Identify which cell holds the provided text, then report its (x, y) central coordinate. 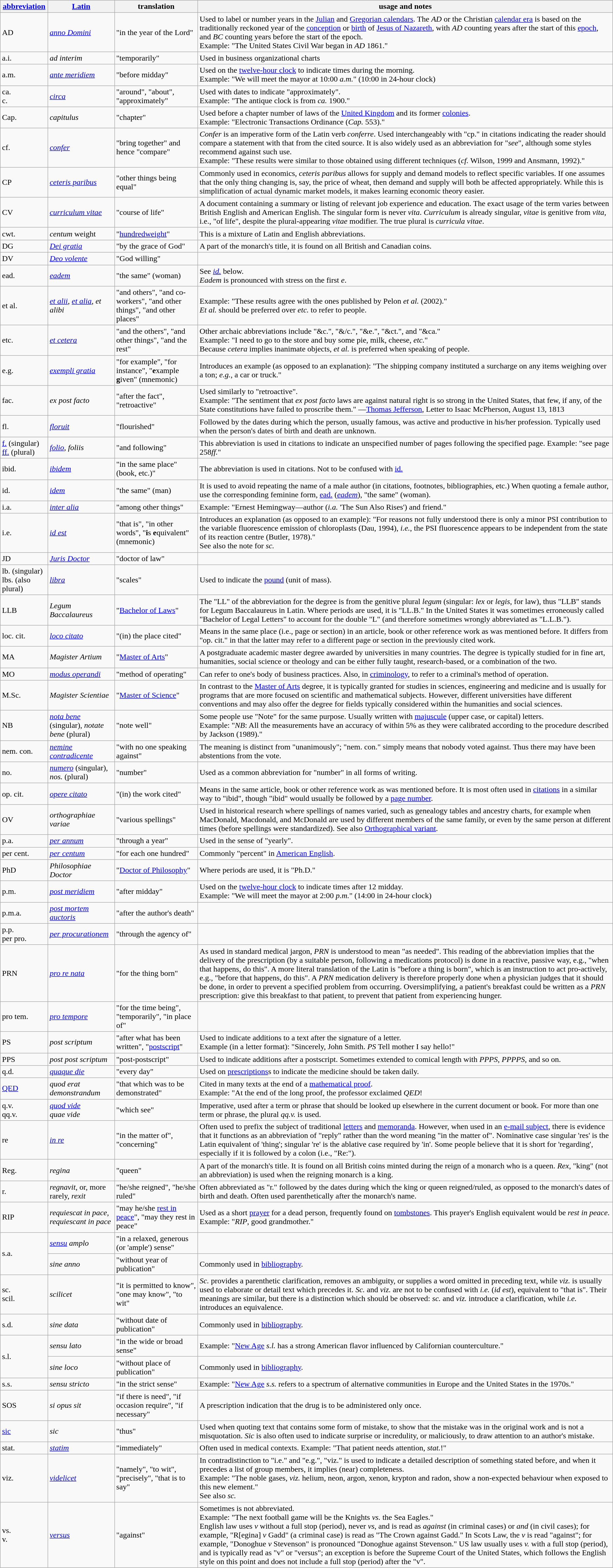
QED (24, 1089)
"Doctor of Philosophy" (157, 870)
Dei gratia (81, 246)
abbreviation (24, 7)
"after the author's death" (157, 913)
s.d. (24, 1325)
"by the grace of God" (157, 246)
"bring together" and hence "compare" (157, 147)
Used on prescriptionss to indicate the medicine should be taken daily. (405, 1072)
anno Domini (81, 32)
Magister Artium (81, 657)
"that is", "in other words", "is equivalent" (mnemonic) (157, 533)
"for example", "for instance", "example given" (mnemonic) (157, 370)
"post-postscript" (157, 1059)
idem (81, 490)
DV (24, 258)
"among other things" (157, 507)
"course of life" (157, 212)
"that which was to be demonstrated" (157, 1089)
confer (81, 147)
sensu stricto (81, 1384)
q.v.qq.v. (24, 1110)
post mortem auctoris (81, 913)
regnavit, or, more rarely, rexit (81, 1192)
quod erat demonstrandum (81, 1089)
This is a mixture of Latin and English abbreviations. (405, 234)
loc. cit. (24, 635)
f. (singular)ff. (plural) (24, 447)
ca.c. (24, 96)
"after the fact", "retroactive" (157, 401)
quaque die (81, 1072)
"in the wide or broad sense" (157, 1346)
ibid. (24, 469)
The abbreviation is used in citations. Not to be confused with id. (405, 469)
Legum Baccalaureus (81, 610)
nota bene (singular), notate bene (plural) (81, 726)
A prescription indication that the drug is to be administered only once. (405, 1405)
fac. (24, 401)
ceteris paribus (81, 182)
"doctor of law" (157, 558)
statim (81, 1448)
SOS (24, 1405)
ante meridiem (81, 75)
per centum (81, 853)
See id. below.Eadem is pronounced with stress on the first e. (405, 275)
circa (81, 96)
in re (81, 1140)
Philosophiae Doctor (81, 870)
scilicet (81, 1294)
AD (24, 32)
"other things being equal" (157, 182)
This abbreviation is used in citations to indicate an unspecified number of pages following the specified page. Example: "see page 258ff." (405, 447)
PRN (24, 973)
inter alia (81, 507)
ex post facto (81, 401)
"various spellings" (157, 820)
"for each one hundred" (157, 853)
LLB (24, 610)
sensu lato (81, 1346)
CV (24, 212)
PhD (24, 870)
cf. (24, 147)
per cent. (24, 853)
viz. (24, 1478)
ad interim (81, 58)
videlicet (81, 1478)
"and others", "and co-workers", "and other things", "and other places" (157, 306)
"against" (157, 1535)
"for the time being", "temporarily", "in place of" (157, 1016)
"if there is need", "if occasion require", "if necessary" (157, 1405)
Used to indicate the pound (unit of mass). (405, 580)
p.m.a. (24, 913)
"after what has been written", "postscript" (157, 1042)
MO (24, 674)
et alii, et alia, et alibi (81, 306)
nem. con. (24, 751)
eadem (81, 275)
Cap. (24, 117)
"immediately" (157, 1448)
"Master of Science" (157, 695)
Often used in medical contexts. Example: "That patient needs attention, stat.!" (405, 1448)
sc.scil. (24, 1294)
et al. (24, 306)
cwt. (24, 234)
Used on the twelve-hour clock to indicate times during the morning.Example: "We will meet the mayor at 10:00 a.m." (10:00 in 24-hour clock) (405, 75)
PS (24, 1042)
id. (24, 490)
i.e. (24, 533)
"in the strict sense" (157, 1384)
Used before a chapter number of laws of the United Kingdom and its former colonies.Example: "Electronic Transactions Ordinance (Cap. 553)." (405, 117)
et cetera (81, 340)
Cited in many texts at the end of a mathematical proof.Example: "At the end of the long proof, the professor exclaimed QED! (405, 1089)
ibidem (81, 469)
"he/she reigned", "he/she ruled" (157, 1192)
NB (24, 726)
per annum (81, 841)
libra (81, 580)
i.a. (24, 507)
pro re nata (81, 973)
"the same" (man) (157, 490)
s.s. (24, 1384)
Used as a common abbreviation for "number" in all forms of writing. (405, 772)
"in the same place" (book, etc.)" (157, 469)
a.m. (24, 75)
M.Sc. (24, 695)
curriculum vitae (81, 212)
sine anno (81, 1264)
r. (24, 1192)
capitulus (81, 117)
Latin (81, 7)
"which see" (157, 1110)
"flourished" (157, 426)
lb. (singular)lbs. (also plural) (24, 580)
Juris Doctor (81, 558)
usage and notes (405, 7)
per procurationem (81, 934)
DG (24, 246)
OV (24, 820)
"in the year of the Lord" (157, 32)
s.a. (24, 1254)
Deo volente (81, 258)
"in a relaxed, generous (or 'ample') sense" (157, 1243)
"number" (157, 772)
"chapter" (157, 117)
"and following" (157, 447)
MA (24, 657)
"thus" (157, 1431)
sine data (81, 1325)
Example: "New Age s.s. refers to a spectrum of alternative communities in Europe and the United States in the 1970s." (405, 1384)
centum weight (81, 234)
si opus sit (81, 1405)
orthographiae variae (81, 820)
s.l. (24, 1356)
CP (24, 182)
exempli gratia (81, 370)
sine loco (81, 1367)
post scriptum (81, 1042)
post post scriptum (81, 1059)
pro tempore (81, 1016)
"around", "about", "approximately" (157, 96)
"God willing" (157, 258)
Where periods are used, it is "Ph.D." (405, 870)
e.g. (24, 370)
nemine contradicente (81, 751)
A part of the monarch's title, it is found on all British and Canadian coins. (405, 246)
"note well" (157, 726)
"(in) the work cited" (157, 794)
Can refer to one's body of business practices. Also, in criminology, to refer to a criminal's method of operation. (405, 674)
requiescat in pace, requiescant in pace (81, 1217)
post meridiem (81, 892)
numero (singular), nos. (plural) (81, 772)
Example: "New Age s.l. has a strong American flavor influenced by Californian counterculture." (405, 1346)
p.a. (24, 841)
"without place of publication" (157, 1367)
p.m. (24, 892)
Reg. (24, 1170)
modus operandi (81, 674)
versus (81, 1535)
etc. (24, 340)
Used with dates to indicate "approximately".Example: "The antique clock is from ca. 1900." (405, 96)
Magister Scientiae (81, 695)
PPS (24, 1059)
Example: "Ernest Hemingway—author (i.a. 'The Sun Also Rises') and friend." (405, 507)
"may he/she rest in peace", "may they rest in peace" (157, 1217)
"through the agency of" (157, 934)
Used in the sense of "yearly". (405, 841)
op. cit. (24, 794)
"temporarily" (157, 58)
"after midday" (157, 892)
Example: "These results agree with the ones published by Pelon et al. (2002)."Et al. should be preferred over etc. to refer to people. (405, 306)
id est (81, 533)
"through a year" (157, 841)
sensu amplo (81, 1243)
opere citato (81, 794)
no. (24, 772)
pro tem. (24, 1016)
vs.v. (24, 1535)
Used to indicate additions after a postscript. Sometimes extended to comical length with PPPS, PPPPS, and so on. (405, 1059)
"without year of publication" (157, 1264)
loco citato (81, 635)
a.i. (24, 58)
"the same" (woman) (157, 275)
"every day" (157, 1072)
"for the thing born" (157, 973)
"(in) the place cited" (157, 635)
"queen" (157, 1170)
The meaning is distinct from "unanimously"; "nem. con." simply means that nobody voted against. Thus there may have been abstentions from the vote. (405, 751)
stat. (24, 1448)
Used on the twelve-hour clock to indicate times after 12 midday.Example: "We will meet the mayor at 2:00 p.m." (14:00 in 24-hour clock) (405, 892)
"without date of publication" (157, 1325)
"method of operating" (157, 674)
JD (24, 558)
quod videquae vide (81, 1110)
"scales" (157, 580)
translation (157, 7)
floruit (81, 426)
"before midday" (157, 75)
ead. (24, 275)
"Master of Arts" (157, 657)
re (24, 1140)
p.p.per pro. (24, 934)
"it is permitted to know", "one may know", "to wit" (157, 1294)
regina (81, 1170)
"with no one speaking against" (157, 751)
Used in business organizational charts (405, 58)
"and the others", "and other things", "and the rest" (157, 340)
folio, foliis (81, 447)
Commonly "percent" in American English. (405, 853)
"hundredweight" (157, 234)
"namely", "to wit", "precisely", "that is to say" (157, 1478)
RIP (24, 1217)
"Bachelor of Laws" (157, 610)
q.d. (24, 1072)
"in the matter of", "concerning" (157, 1140)
fl. (24, 426)
